Search for the cell housing the specified text and yield its [x, y] center coordinate. 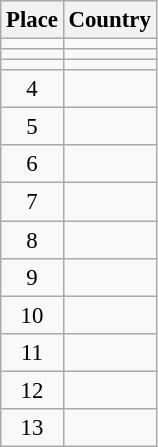
13 [32, 428]
8 [32, 240]
12 [32, 390]
9 [32, 277]
4 [32, 89]
Country [110, 20]
5 [32, 127]
6 [32, 165]
11 [32, 352]
7 [32, 202]
10 [32, 315]
Place [32, 20]
